Return (x, y) of the center of cell containing provided text 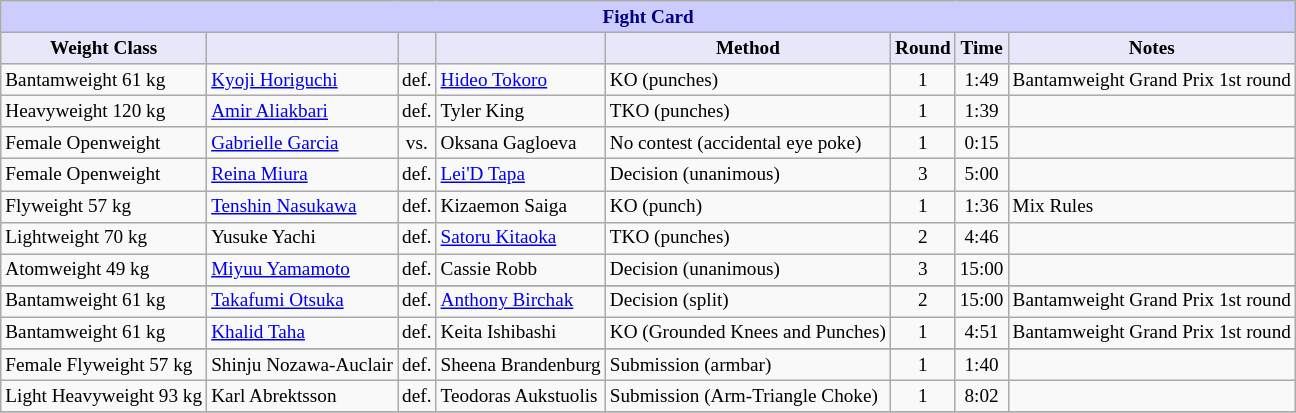
Flyweight 57 kg (104, 206)
No contest (accidental eye poke) (748, 143)
Teodoras Aukstuolis (520, 396)
KO (Grounded Knees and Punches) (748, 333)
KO (punch) (748, 206)
Notes (1152, 48)
KO (punches) (748, 80)
Time (982, 48)
Method (748, 48)
Fight Card (648, 17)
Keita Ishibashi (520, 333)
Shinju Nozawa-Auclair (302, 365)
Kyoji Horiguchi (302, 80)
4:51 (982, 333)
Weight Class (104, 48)
Lightweight 70 kg (104, 238)
Tyler King (520, 111)
Miyuu Yamamoto (302, 270)
Satoru Kitaoka (520, 238)
Kizaemon Saiga (520, 206)
Lei'D Tapa (520, 175)
0:15 (982, 143)
Submission (armbar) (748, 365)
1:40 (982, 365)
Takafumi Otsuka (302, 301)
4:46 (982, 238)
Female Flyweight 57 kg (104, 365)
Khalid Taha (302, 333)
Karl Abrektsson (302, 396)
1:36 (982, 206)
Round (924, 48)
5:00 (982, 175)
1:39 (982, 111)
Light Heavyweight 93 kg (104, 396)
Mix Rules (1152, 206)
1:49 (982, 80)
vs. (417, 143)
Cassie Robb (520, 270)
Submission (Arm-Triangle Choke) (748, 396)
Amir Aliakbari (302, 111)
8:02 (982, 396)
Sheena Brandenburg (520, 365)
Decision (split) (748, 301)
Tenshin Nasukawa (302, 206)
Gabrielle Garcia (302, 143)
Heavyweight 120 kg (104, 111)
Reina Miura (302, 175)
Anthony Birchak (520, 301)
Oksana Gagloeva (520, 143)
Atomweight 49 kg (104, 270)
Hideo Tokoro (520, 80)
Yusuke Yachi (302, 238)
